Return the (X, Y) coordinate for the center point of the cell that contains the specified text.  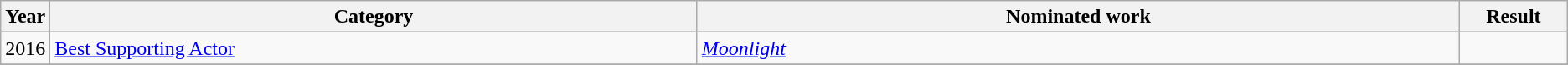
Best Supporting Actor (374, 48)
Moonlight (1078, 48)
2016 (25, 48)
Category (374, 17)
Year (25, 17)
Result (1514, 17)
Nominated work (1078, 17)
